Determine the (x, y) coordinate at the center of the cell enclosing the given text.  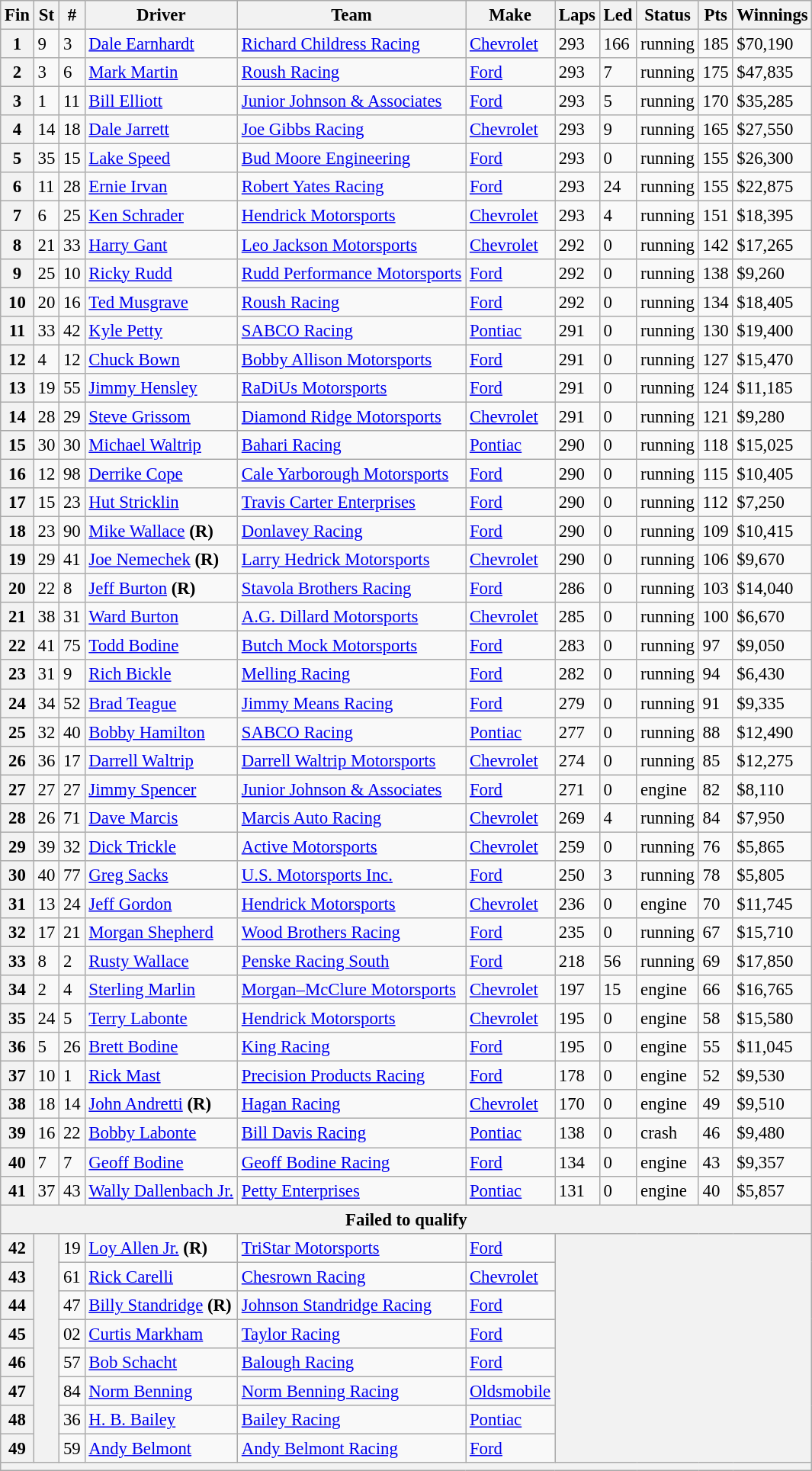
Bahari Racing (351, 445)
Bobby Hamilton (161, 732)
Donlavey Racing (351, 532)
$26,300 (772, 159)
Oldsmobile (511, 1391)
Winnings (772, 15)
Ken Schrader (161, 216)
Bill Elliott (161, 101)
Curtis Markham (161, 1334)
Active Motorsports (351, 846)
185 (715, 44)
$18,405 (772, 302)
67 (715, 933)
Larry Hedrick Motorsports (351, 560)
166 (618, 44)
282 (578, 675)
Lake Speed (161, 159)
236 (578, 904)
Marcis Auto Racing (351, 818)
Bill Davis Racing (351, 1133)
Precision Products Racing (351, 1076)
Chuck Bown (161, 359)
88 (715, 732)
$9,260 (772, 273)
Andy Belmont Racing (351, 1449)
Mike Wallace (R) (161, 532)
Hut Stricklin (161, 503)
Steve Grissom (161, 416)
Bobby Labonte (161, 1133)
$6,430 (772, 675)
$10,405 (772, 474)
$11,045 (772, 1047)
Laps (578, 15)
Led (618, 15)
Johnson Standridge Racing (351, 1306)
Geoff Bodine Racing (351, 1162)
Butch Mock Motorsports (351, 646)
$6,670 (772, 617)
Jimmy Means Racing (351, 703)
97 (715, 646)
178 (578, 1076)
90 (72, 532)
Ward Burton (161, 617)
269 (578, 818)
151 (715, 216)
283 (578, 646)
115 (715, 474)
Hagan Racing (351, 1105)
$15,025 (772, 445)
Greg Sacks (161, 875)
02 (72, 1334)
Rich Bickle (161, 675)
$47,835 (772, 72)
St (46, 15)
78 (715, 875)
Pts (715, 15)
$9,050 (772, 646)
Rick Mast (161, 1076)
91 (715, 703)
Mark Martin (161, 72)
$35,285 (772, 101)
Jimmy Spencer (161, 789)
Geoff Bodine (161, 1162)
$5,865 (772, 846)
Darrell Waltrip Motorsports (351, 760)
Dale Earnhardt (161, 44)
250 (578, 875)
John Andretti (R) (161, 1105)
71 (72, 818)
Sterling Marlin (161, 990)
197 (578, 990)
$8,110 (772, 789)
crash (668, 1133)
TriStar Motorsports (351, 1248)
RaDiUs Motorsports (351, 388)
274 (578, 760)
Petty Enterprises (351, 1190)
Norm Benning Racing (351, 1391)
Failed to qualify (406, 1219)
Billy Standridge (R) (161, 1306)
Joe Nemechek (R) (161, 560)
$15,710 (772, 933)
Chesrown Racing (351, 1277)
85 (715, 760)
48 (18, 1420)
Andy Belmont (161, 1449)
Bob Schacht (161, 1363)
66 (715, 990)
Bailey Racing (351, 1420)
$9,670 (772, 560)
Taylor Racing (351, 1334)
82 (715, 789)
277 (578, 732)
Jimmy Hensley (161, 388)
Richard Childress Racing (351, 44)
118 (715, 445)
Wood Brothers Racing (351, 933)
130 (715, 330)
Michael Waltrip (161, 445)
Darrell Waltrip (161, 760)
56 (618, 962)
Bud Moore Engineering (351, 159)
58 (715, 1019)
218 (578, 962)
Jeff Burton (R) (161, 589)
Rick Carelli (161, 1277)
$15,470 (772, 359)
124 (715, 388)
A.G. Dillard Motorsports (351, 617)
70 (715, 904)
Team (351, 15)
U.S. Motorsports Inc. (351, 875)
131 (578, 1190)
Diamond Ridge Motorsports (351, 416)
279 (578, 703)
$5,805 (772, 875)
King Racing (351, 1047)
$15,580 (772, 1019)
45 (18, 1334)
Bobby Allison Motorsports (351, 359)
$22,875 (772, 187)
Dale Jarrett (161, 130)
$12,275 (772, 760)
Derrike Cope (161, 474)
Balough Racing (351, 1363)
Harry Gant (161, 245)
69 (715, 962)
Status (668, 15)
121 (715, 416)
$11,745 (772, 904)
Jeff Gordon (161, 904)
175 (715, 72)
Ricky Rudd (161, 273)
Fin (18, 15)
286 (578, 589)
$10,415 (772, 532)
Travis Carter Enterprises (351, 503)
$14,040 (772, 589)
$9,510 (772, 1105)
Morgan–McClure Motorsports (351, 990)
$5,857 (772, 1190)
Leo Jackson Motorsports (351, 245)
Driver (161, 15)
Morgan Shepherd (161, 933)
Rusty Wallace (161, 962)
$11,185 (772, 388)
$9,480 (772, 1133)
Kyle Petty (161, 330)
94 (715, 675)
Stavola Brothers Racing (351, 589)
Ernie Irvan (161, 187)
$9,357 (772, 1162)
$9,530 (772, 1076)
Robert Yates Racing (351, 187)
$12,490 (772, 732)
Melling Racing (351, 675)
Cale Yarborough Motorsports (351, 474)
$17,850 (772, 962)
H. B. Bailey (161, 1420)
$70,190 (772, 44)
57 (72, 1363)
Make (511, 15)
Terry Labonte (161, 1019)
103 (715, 589)
$19,400 (772, 330)
77 (72, 875)
$27,550 (772, 130)
$9,335 (772, 703)
$18,395 (772, 216)
Dave Marcis (161, 818)
235 (578, 933)
Rudd Performance Motorsports (351, 273)
100 (715, 617)
259 (578, 846)
Norm Benning (161, 1391)
Dick Trickle (161, 846)
98 (72, 474)
127 (715, 359)
76 (715, 846)
$7,250 (772, 503)
# (72, 15)
Penske Racing South (351, 962)
44 (18, 1306)
109 (715, 532)
Ted Musgrave (161, 302)
$16,765 (772, 990)
75 (72, 646)
165 (715, 130)
Todd Bodine (161, 646)
106 (715, 560)
Brad Teague (161, 703)
142 (715, 245)
Wally Dallenbach Jr. (161, 1190)
Joe Gibbs Racing (351, 130)
$7,950 (772, 818)
$9,280 (772, 416)
112 (715, 503)
$17,265 (772, 245)
Loy Allen Jr. (R) (161, 1248)
59 (72, 1449)
271 (578, 789)
Brett Bodine (161, 1047)
61 (72, 1277)
285 (578, 617)
